Find where the given text appears and provide that cell's center as [X, Y] coordinate. 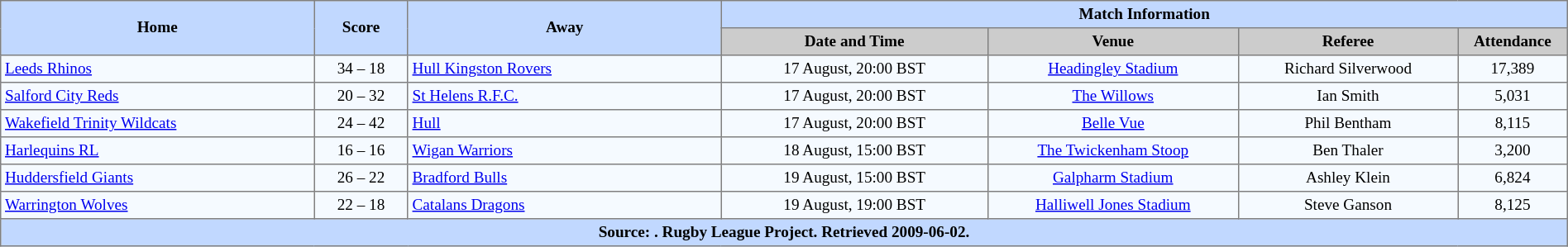
The Twickenham Stoop [1113, 150]
Belle Vue [1113, 124]
Wakefield Trinity Wildcats [157, 124]
22 – 18 [361, 205]
Phil Bentham [1348, 124]
Home [157, 28]
Richard Silverwood [1348, 69]
24 – 42 [361, 124]
3,200 [1513, 150]
Venue [1113, 41]
Away [564, 28]
Wigan Warriors [564, 150]
Ashley Klein [1348, 178]
8,115 [1513, 124]
Date and Time [854, 41]
26 – 22 [361, 178]
Match Information [1145, 15]
18 August, 15:00 BST [854, 150]
Ian Smith [1348, 96]
St Helens R.F.C. [564, 96]
34 – 18 [361, 69]
Halliwell Jones Stadium [1113, 205]
Headingley Stadium [1113, 69]
5,031 [1513, 96]
Galpharm Stadium [1113, 178]
Attendance [1513, 41]
Score [361, 28]
Bradford Bulls [564, 178]
20 – 32 [361, 96]
6,824 [1513, 178]
Catalans Dragons [564, 205]
Steve Ganson [1348, 205]
17,389 [1513, 69]
Hull Kingston Rovers [564, 69]
Source: . Rugby League Project. Retrieved 2009-06-02. [784, 233]
Salford City Reds [157, 96]
Hull [564, 124]
Warrington Wolves [157, 205]
The Willows [1113, 96]
Leeds Rhinos [157, 69]
19 August, 15:00 BST [854, 178]
Harlequins RL [157, 150]
8,125 [1513, 205]
19 August, 19:00 BST [854, 205]
16 – 16 [361, 150]
Huddersfield Giants [157, 178]
Ben Thaler [1348, 150]
Referee [1348, 41]
